Provide the (x, y) coordinate of the cell's center where the given text is located.  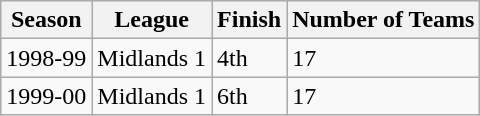
4th (250, 58)
Number of Teams (384, 20)
1999-00 (46, 96)
6th (250, 96)
1998-99 (46, 58)
League (152, 20)
Season (46, 20)
Finish (250, 20)
